From the cell containing the given text, extract its center point as [X, Y] coordinate. 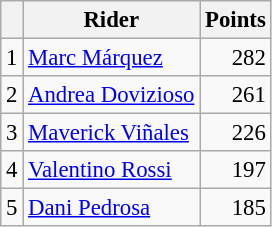
261 [236, 95]
Valentino Rossi [112, 170]
Points [236, 20]
4 [12, 170]
185 [236, 208]
Andrea Dovizioso [112, 95]
2 [12, 95]
Maverick Viñales [112, 133]
3 [12, 133]
282 [236, 58]
Marc Márquez [112, 58]
226 [236, 133]
1 [12, 58]
Rider [112, 20]
197 [236, 170]
5 [12, 208]
Dani Pedrosa [112, 208]
